Output the (x, y) coordinate of the center of the cell containing the given text.  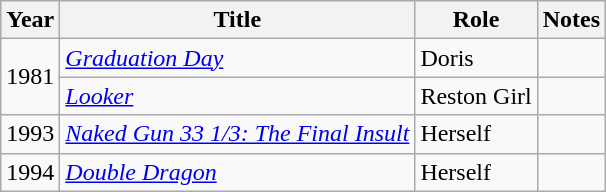
Notes (571, 20)
Doris (476, 58)
Graduation Day (238, 58)
1981 (30, 77)
1993 (30, 134)
Double Dragon (238, 172)
Looker (238, 96)
Year (30, 20)
Reston Girl (476, 96)
1994 (30, 172)
Title (238, 20)
Naked Gun 33 1/3: The Final Insult (238, 134)
Role (476, 20)
